For the text-containing cell, return its midpoint in (X, Y) coordinate format. 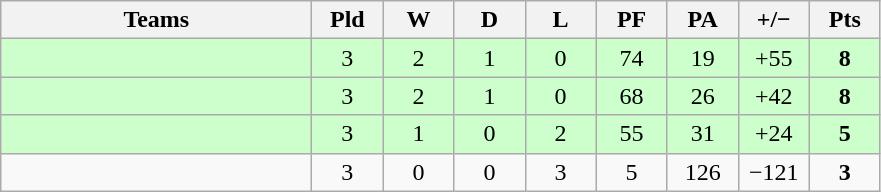
L (560, 20)
Pld (348, 20)
Teams (156, 20)
D (490, 20)
+/− (774, 20)
68 (632, 96)
74 (632, 58)
55 (632, 134)
W (418, 20)
PA (702, 20)
+24 (774, 134)
31 (702, 134)
Pts (844, 20)
+42 (774, 96)
19 (702, 58)
+55 (774, 58)
−121 (774, 172)
PF (632, 20)
26 (702, 96)
126 (702, 172)
